Search for the cell housing the specified text and yield its [X, Y] center coordinate. 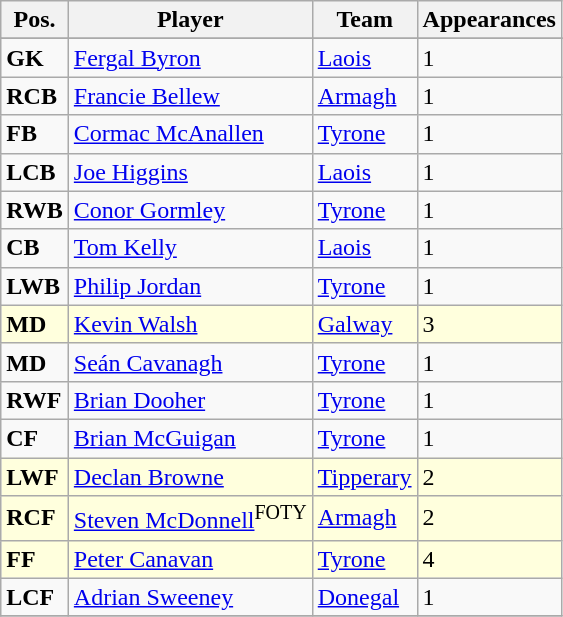
Peter Canavan [190, 559]
Appearances [489, 20]
RWF [35, 400]
CF [35, 438]
RWB [35, 210]
Joe Higgins [190, 172]
Tom Kelly [190, 248]
GK [35, 58]
Pos. [35, 20]
Galway [364, 324]
Team [364, 20]
FB [35, 134]
Donegal [364, 597]
RCF [35, 518]
LWB [35, 286]
Brian Dooher [190, 400]
LCF [35, 597]
Fergal Byron [190, 58]
Seán Cavanagh [190, 362]
LCB [35, 172]
Conor Gormley [190, 210]
CB [35, 248]
Brian McGuigan [190, 438]
Cormac McAnallen [190, 134]
Kevin Walsh [190, 324]
Steven McDonnellFOTY [190, 518]
4 [489, 559]
FF [35, 559]
Philip Jordan [190, 286]
Tipperary [364, 477]
Adrian Sweeney [190, 597]
RCB [35, 96]
Player [190, 20]
Declan Browne [190, 477]
Francie Bellew [190, 96]
3 [489, 324]
LWF [35, 477]
